Extract the (X, Y) coordinate from the center of the cell holding the provided text.  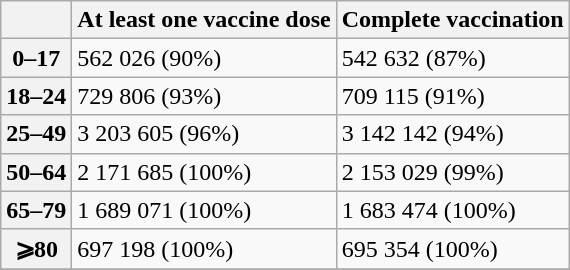
18–24 (36, 96)
0–17 (36, 58)
1 689 071 (100%) (204, 210)
2 153 029 (99%) (452, 172)
⩾80 (36, 249)
50–64 (36, 172)
Complete vaccination (452, 20)
695 354 (100%) (452, 249)
2 171 685 (100%) (204, 172)
65–79 (36, 210)
729 806 (93%) (204, 96)
25–49 (36, 134)
697 198 (100%) (204, 249)
1 683 474 (100%) (452, 210)
3 142 142 (94%) (452, 134)
At least one vaccine dose (204, 20)
562 026 (90%) (204, 58)
709 115 (91%) (452, 96)
3 203 605 (96%) (204, 134)
542 632 (87%) (452, 58)
